Locate the cell with the specified text and output its (x, y) center coordinate. 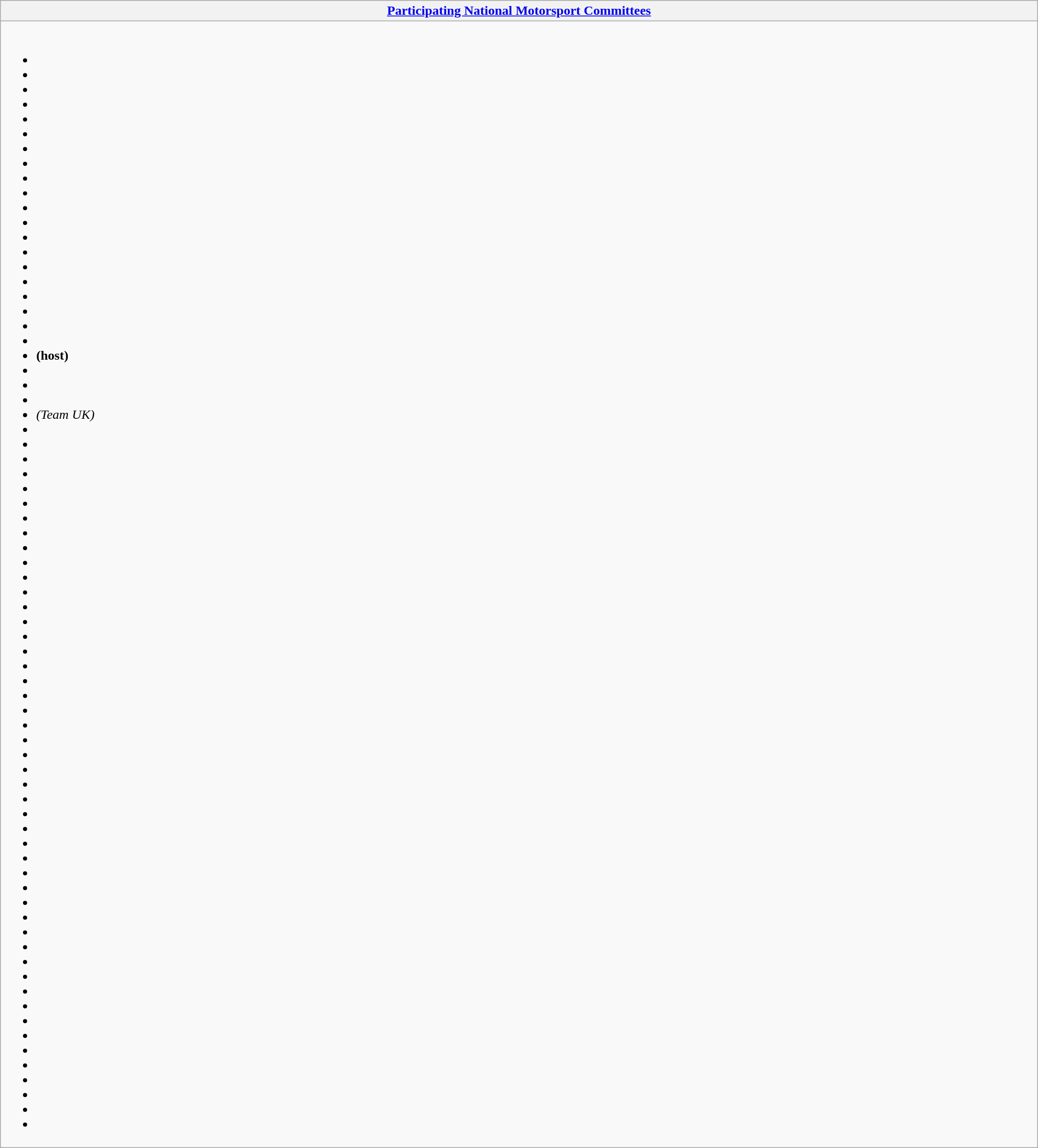
Participating National Motorsport Committees (519, 11)
(host) (Team UK) (519, 585)
